Determine the [x, y] coordinate at the center of the cell enclosing the given text.  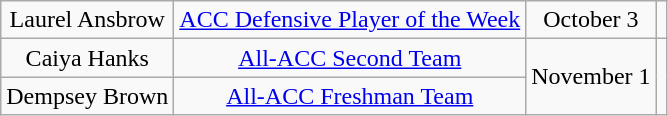
ACC Defensive Player of the Week [350, 20]
October 3 [591, 20]
November 1 [591, 77]
Dempsey Brown [88, 96]
All-ACC Second Team [350, 58]
All-ACC Freshman Team [350, 96]
Laurel Ansbrow [88, 20]
Caiya Hanks [88, 58]
